Extract the (x, y) coordinate from the center of the cell holding the provided text.  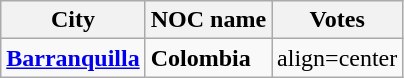
Colombia (208, 58)
NOC name (208, 20)
align=center (338, 58)
Votes (338, 20)
Barranquilla (73, 58)
City (73, 20)
